Determine the (X, Y) coordinate at the center of the cell enclosing the given text.  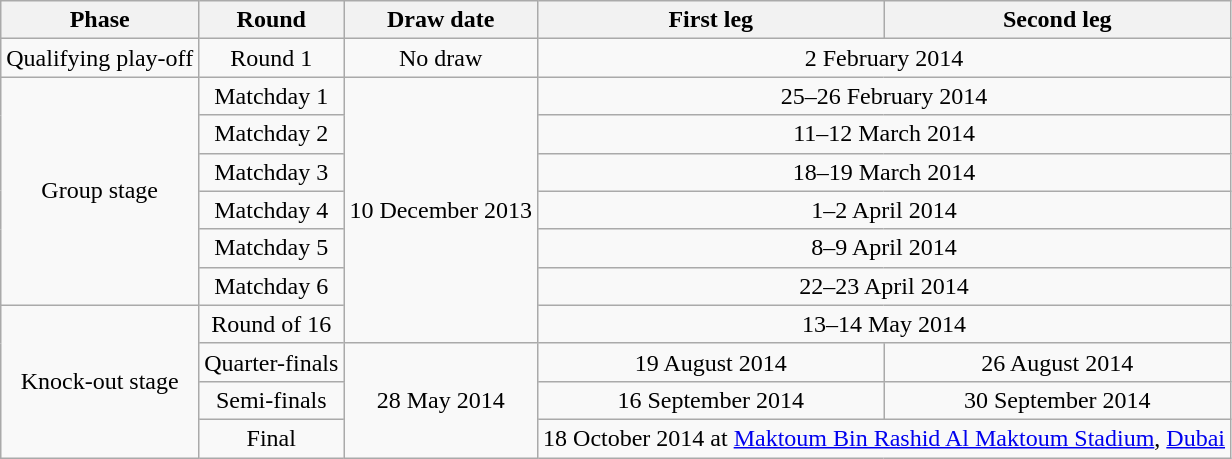
13–14 May 2014 (884, 324)
Matchday 3 (272, 172)
No draw (441, 58)
Semi-finals (272, 400)
Matchday 6 (272, 286)
Phase (100, 20)
2 February 2014 (884, 58)
18 October 2014 at Maktoum Bin Rashid Al Maktoum Stadium, Dubai (884, 438)
28 May 2014 (441, 400)
Round of 16 (272, 324)
19 August 2014 (711, 362)
Group stage (100, 191)
26 August 2014 (1058, 362)
Round (272, 20)
10 December 2013 (441, 210)
25–26 February 2014 (884, 96)
Matchday 2 (272, 134)
Matchday 5 (272, 248)
Draw date (441, 20)
Round 1 (272, 58)
1–2 April 2014 (884, 210)
8–9 April 2014 (884, 248)
Final (272, 438)
18–19 March 2014 (884, 172)
Quarter-finals (272, 362)
16 September 2014 (711, 400)
30 September 2014 (1058, 400)
Knock-out stage (100, 381)
Qualifying play-off (100, 58)
Matchday 4 (272, 210)
First leg (711, 20)
Matchday 1 (272, 96)
22–23 April 2014 (884, 286)
Second leg (1058, 20)
11–12 March 2014 (884, 134)
